Locate the cell with the specified text and output its [x, y] center coordinate. 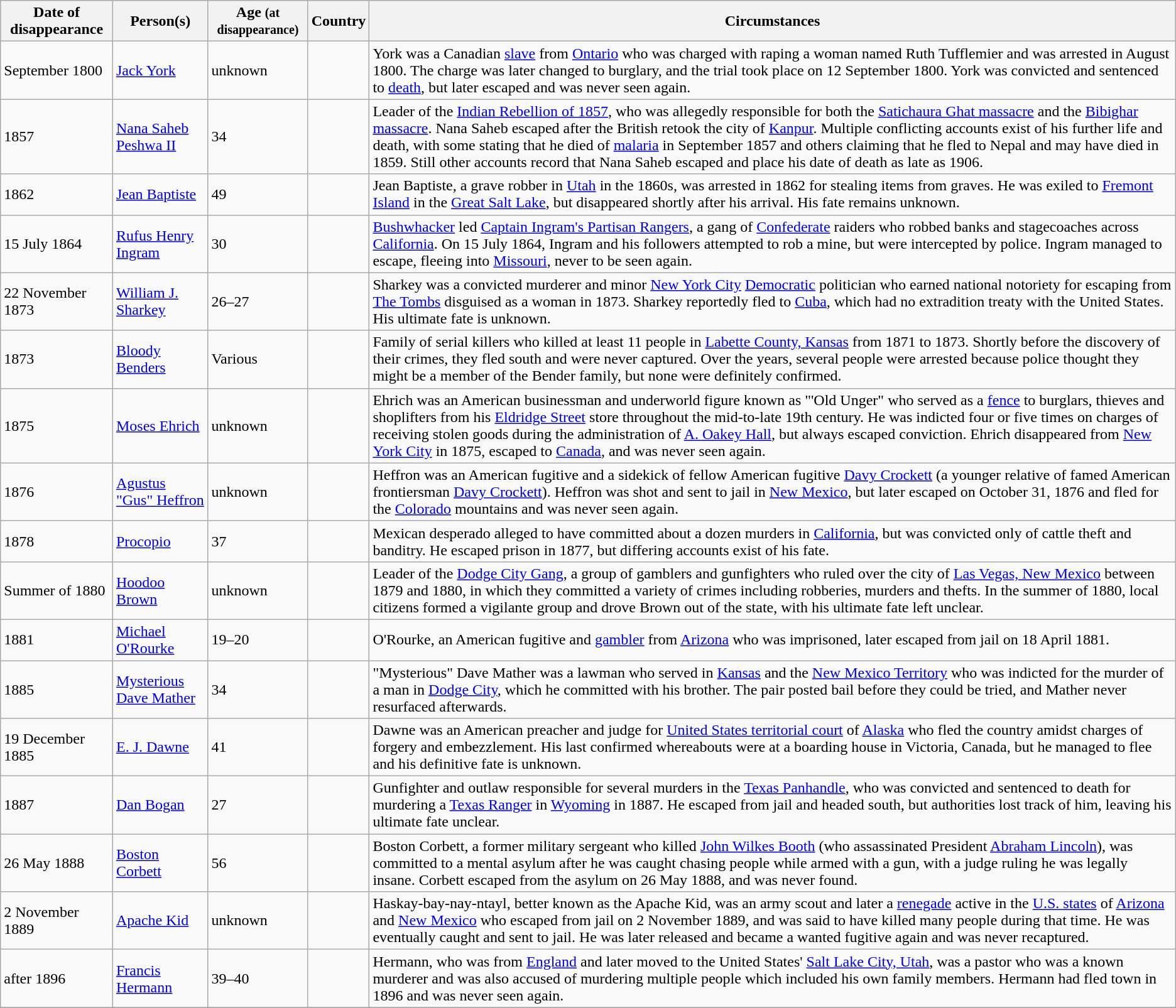
after 1896 [57, 978]
1881 [57, 639]
O'Rourke, an American fugitive and gambler from Arizona who was imprisoned, later escaped from jail on 18 April 1881. [773, 639]
Apache Kid [160, 921]
1885 [57, 690]
Jack York [160, 70]
2 November 1889 [57, 921]
1873 [57, 359]
Circumstances [773, 21]
Procopio [160, 541]
56 [258, 863]
1862 [57, 195]
39–40 [258, 978]
Age (at disappearance) [258, 21]
Person(s) [160, 21]
Nana Saheb Peshwa II [160, 137]
Summer of 1880 [57, 590]
Michael O'Rourke [160, 639]
Agustus "Gus" Heffron [160, 492]
Date of disappearance [57, 21]
1876 [57, 492]
15 July 1864 [57, 244]
Hoodoo Brown [160, 590]
Moses Ehrich [160, 426]
Various [258, 359]
26–27 [258, 301]
1887 [57, 805]
1875 [57, 426]
27 [258, 805]
30 [258, 244]
49 [258, 195]
E. J. Dawne [160, 747]
1857 [57, 137]
Jean Baptiste [160, 195]
Dan Bogan [160, 805]
Country [339, 21]
19 December 1885 [57, 747]
Bloody Benders [160, 359]
22 November 1873 [57, 301]
Rufus Henry Ingram [160, 244]
19–20 [258, 639]
41 [258, 747]
Mysterious Dave Mather [160, 690]
37 [258, 541]
Boston Corbett [160, 863]
September 1800 [57, 70]
William J. Sharkey [160, 301]
26 May 1888 [57, 863]
Francis Hermann [160, 978]
1878 [57, 541]
